Search for the cell housing the specified text and yield its [X, Y] center coordinate. 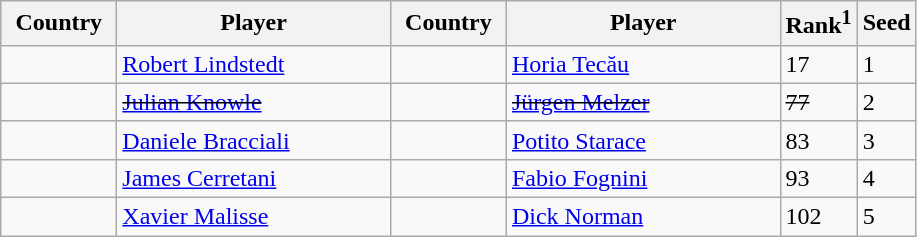
1 [886, 64]
3 [886, 140]
83 [818, 140]
Potito Starace [643, 140]
Daniele Bracciali [254, 140]
17 [818, 64]
93 [818, 178]
2 [886, 102]
Xavier Malisse [254, 217]
James Cerretani [254, 178]
Jürgen Melzer [643, 102]
Fabio Fognini [643, 178]
Robert Lindstedt [254, 64]
Julian Knowle [254, 102]
Horia Tecău [643, 64]
Rank1 [818, 24]
102 [818, 217]
77 [818, 102]
Dick Norman [643, 217]
Seed [886, 24]
4 [886, 178]
5 [886, 217]
